Capture the cell that displays the provided text and extract its [X, Y] central coordinate. 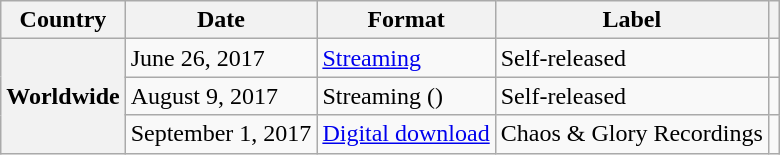
Label [632, 20]
Worldwide [63, 96]
Date [221, 20]
Chaos & Glory Recordings [632, 134]
August 9, 2017 [221, 96]
Country [63, 20]
June 26, 2017 [221, 58]
Streaming [406, 58]
Digital download [406, 134]
September 1, 2017 [221, 134]
Format [406, 20]
Streaming () [406, 96]
